Search for the cell housing the specified text and yield its [X, Y] center coordinate. 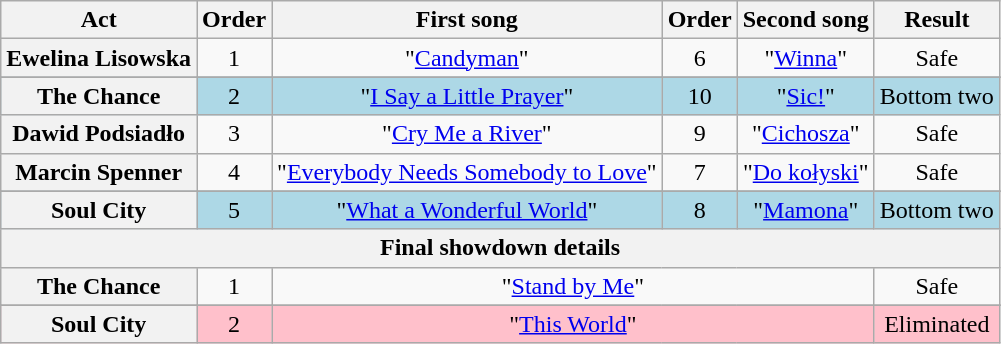
9 [700, 134]
"Stand by Me" [574, 286]
"I Say a Little Prayer" [468, 96]
"This World" [574, 324]
Final showdown details [500, 248]
4 [234, 172]
Marcin Spenner [99, 172]
6 [700, 58]
Eliminated [936, 324]
"Cichosza" [806, 134]
Dawid Podsiadło [99, 134]
Ewelina Lisowska [99, 58]
"Candyman" [468, 58]
"Do kołyski" [806, 172]
"What a Wonderful World" [468, 210]
Act [99, 20]
10 [700, 96]
First song [468, 20]
"Mamona" [806, 210]
3 [234, 134]
Second song [806, 20]
"Cry Me a River" [468, 134]
8 [700, 210]
"Winna" [806, 58]
"Everybody Needs Somebody to Love" [468, 172]
5 [234, 210]
Result [936, 20]
7 [700, 172]
"Sic!" [806, 96]
